For the text-containing cell, return its midpoint in [X, Y] coordinate format. 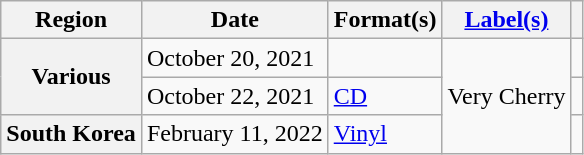
October 22, 2021 [234, 96]
Label(s) [506, 20]
Date [234, 20]
South Korea [72, 134]
Vinyl [385, 134]
Region [72, 20]
Very Cherry [506, 96]
February 11, 2022 [234, 134]
October 20, 2021 [234, 58]
Various [72, 77]
CD [385, 96]
Format(s) [385, 20]
